Search for the cell housing the specified text and yield its (X, Y) center coordinate. 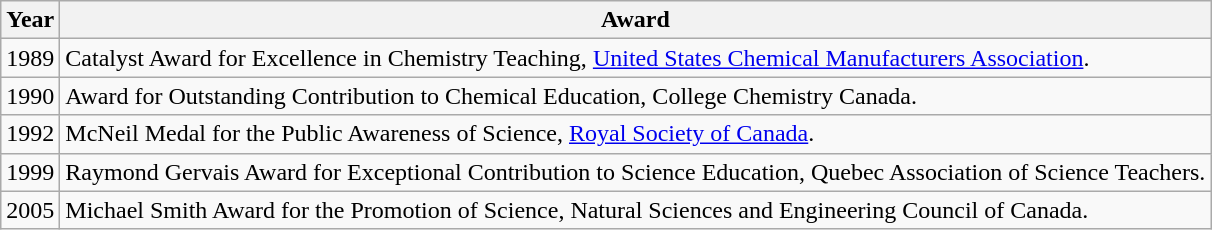
Catalyst Award for Excellence in Chemistry Teaching, United States Chemical Manufacturers Association. (636, 58)
Award for Outstanding Contribution to Chemical Education, College Chemistry Canada. (636, 96)
McNeil Medal for the Public Awareness of Science, Royal Society of Canada. (636, 134)
1999 (30, 172)
2005 (30, 210)
Year (30, 20)
Award (636, 20)
1989 (30, 58)
1990 (30, 96)
Raymond Gervais Award for Exceptional Contribution to Science Education, Quebec Association of Science Teachers. (636, 172)
1992 (30, 134)
Michael Smith Award for the Promotion of Science, Natural Sciences and Engineering Council of Canada. (636, 210)
